Detect which cell encompasses the target text, then output its [X, Y] center coordinate. 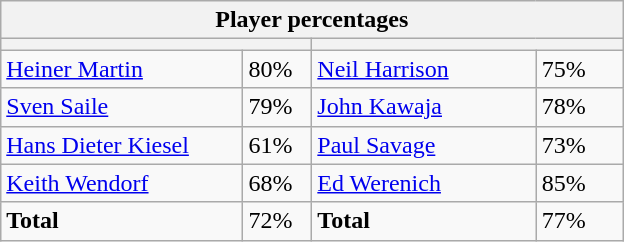
John Kawaja [424, 107]
75% [580, 69]
Keith Wendorf [122, 183]
85% [580, 183]
Sven Saile [122, 107]
78% [580, 107]
Neil Harrison [424, 69]
68% [278, 183]
Hans Dieter Kiesel [122, 145]
Ed Werenich [424, 183]
61% [278, 145]
72% [278, 221]
Paul Savage [424, 145]
Heiner Martin [122, 69]
Player percentages [312, 20]
80% [278, 69]
73% [580, 145]
77% [580, 221]
79% [278, 107]
